Find where the given text appears and provide that cell's center as (x, y) coordinate. 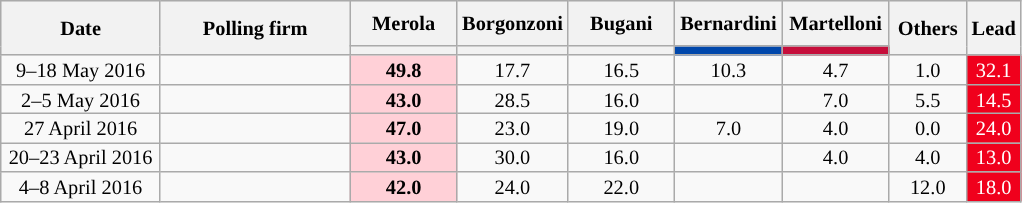
49.8 (404, 70)
16.5 (622, 70)
14.5 (994, 98)
12.0 (928, 186)
17.7 (512, 70)
30.0 (512, 156)
4–8 April 2016 (81, 186)
28.5 (512, 98)
Borgonzoni (512, 22)
19.0 (622, 128)
27 April 2016 (81, 128)
4.7 (836, 70)
Date (81, 28)
9–18 May 2016 (81, 70)
42.0 (404, 186)
22.0 (622, 186)
5.5 (928, 98)
13.0 (994, 156)
18.0 (994, 186)
Bernardini (728, 22)
32.1 (994, 70)
Polling firm (255, 28)
Lead (994, 28)
Martelloni (836, 22)
20–23 April 2016 (81, 156)
Bugani (622, 22)
Merola (404, 22)
1.0 (928, 70)
47.0 (404, 128)
23.0 (512, 128)
10.3 (728, 70)
0.0 (928, 128)
2–5 May 2016 (81, 98)
Others (928, 28)
